From the cell containing the given text, extract its center point as (X, Y) coordinate. 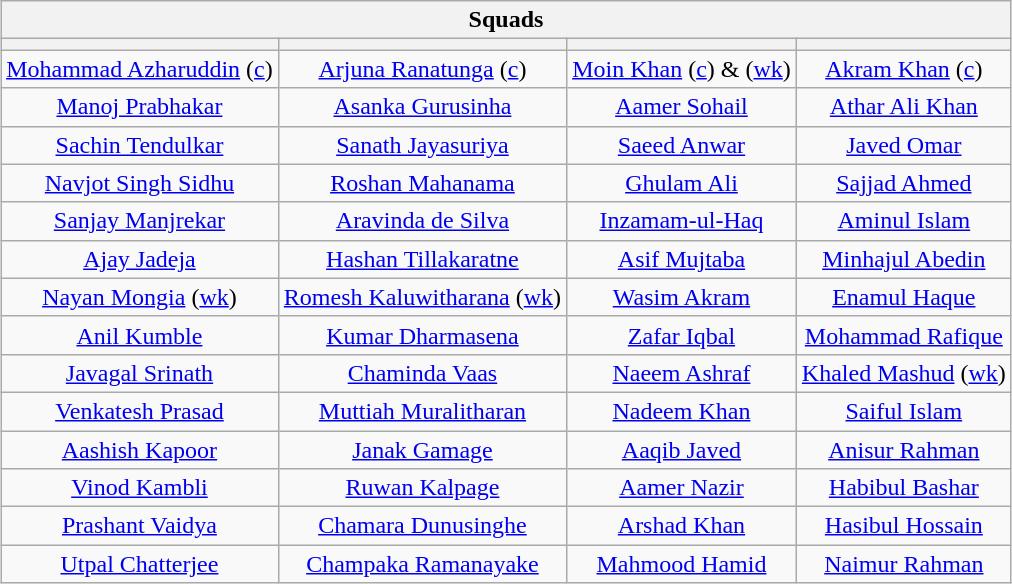
Inzamam-ul-Haq (682, 221)
Ruwan Kalpage (422, 488)
Akram Khan (c) (904, 69)
Chaminda Vaas (422, 373)
Prashant Vaidya (140, 526)
Chamara Dunusinghe (422, 526)
Javed Omar (904, 145)
Squads (506, 20)
Nadeem Khan (682, 411)
Champaka Ramanayake (422, 564)
Khaled Mashud (wk) (904, 373)
Vinod Kambli (140, 488)
Moin Khan (c) & (wk) (682, 69)
Sanjay Manjrekar (140, 221)
Mohammad Rafique (904, 335)
Ajay Jadeja (140, 259)
Arshad Khan (682, 526)
Ghulam Ali (682, 183)
Anisur Rahman (904, 449)
Naeem Ashraf (682, 373)
Aravinda de Silva (422, 221)
Asif Mujtaba (682, 259)
Minhajul Abedin (904, 259)
Athar Ali Khan (904, 107)
Aashish Kapoor (140, 449)
Kumar Dharmasena (422, 335)
Naimur Rahman (904, 564)
Wasim Akram (682, 297)
Manoj Prabhakar (140, 107)
Aaqib Javed (682, 449)
Enamul Haque (904, 297)
Javagal Srinath (140, 373)
Mahmood Hamid (682, 564)
Saeed Anwar (682, 145)
Sajjad Ahmed (904, 183)
Aminul Islam (904, 221)
Asanka Gurusinha (422, 107)
Hasibul Hossain (904, 526)
Hashan Tillakaratne (422, 259)
Mohammad Azharuddin (c) (140, 69)
Nayan Mongia (wk) (140, 297)
Arjuna Ranatunga (c) (422, 69)
Romesh Kaluwitharana (wk) (422, 297)
Venkatesh Prasad (140, 411)
Aamer Sohail (682, 107)
Saiful Islam (904, 411)
Zafar Iqbal (682, 335)
Utpal Chatterjee (140, 564)
Sanath Jayasuriya (422, 145)
Janak Gamage (422, 449)
Navjot Singh Sidhu (140, 183)
Muttiah Muralitharan (422, 411)
Roshan Mahanama (422, 183)
Aamer Nazir (682, 488)
Sachin Tendulkar (140, 145)
Habibul Bashar (904, 488)
Anil Kumble (140, 335)
